Scan for the cell matching the given text and deliver its [x, y] coordinate at center. 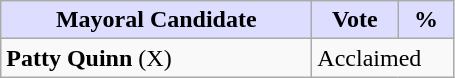
Patty Quinn (X) [156, 58]
% [426, 20]
Mayoral Candidate [156, 20]
Acclaimed [383, 58]
Vote [355, 20]
